Output the (x, y) coordinate of the center of the cell containing the given text.  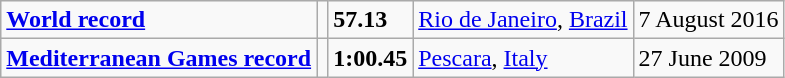
27 June 2009 (708, 58)
Rio de Janeiro, Brazil (523, 20)
7 August 2016 (708, 20)
Mediterranean Games record (159, 58)
1:00.45 (370, 58)
57.13 (370, 20)
Pescara, Italy (523, 58)
World record (159, 20)
